Return the (x, y) coordinate for the center point of the cell that contains the specified text.  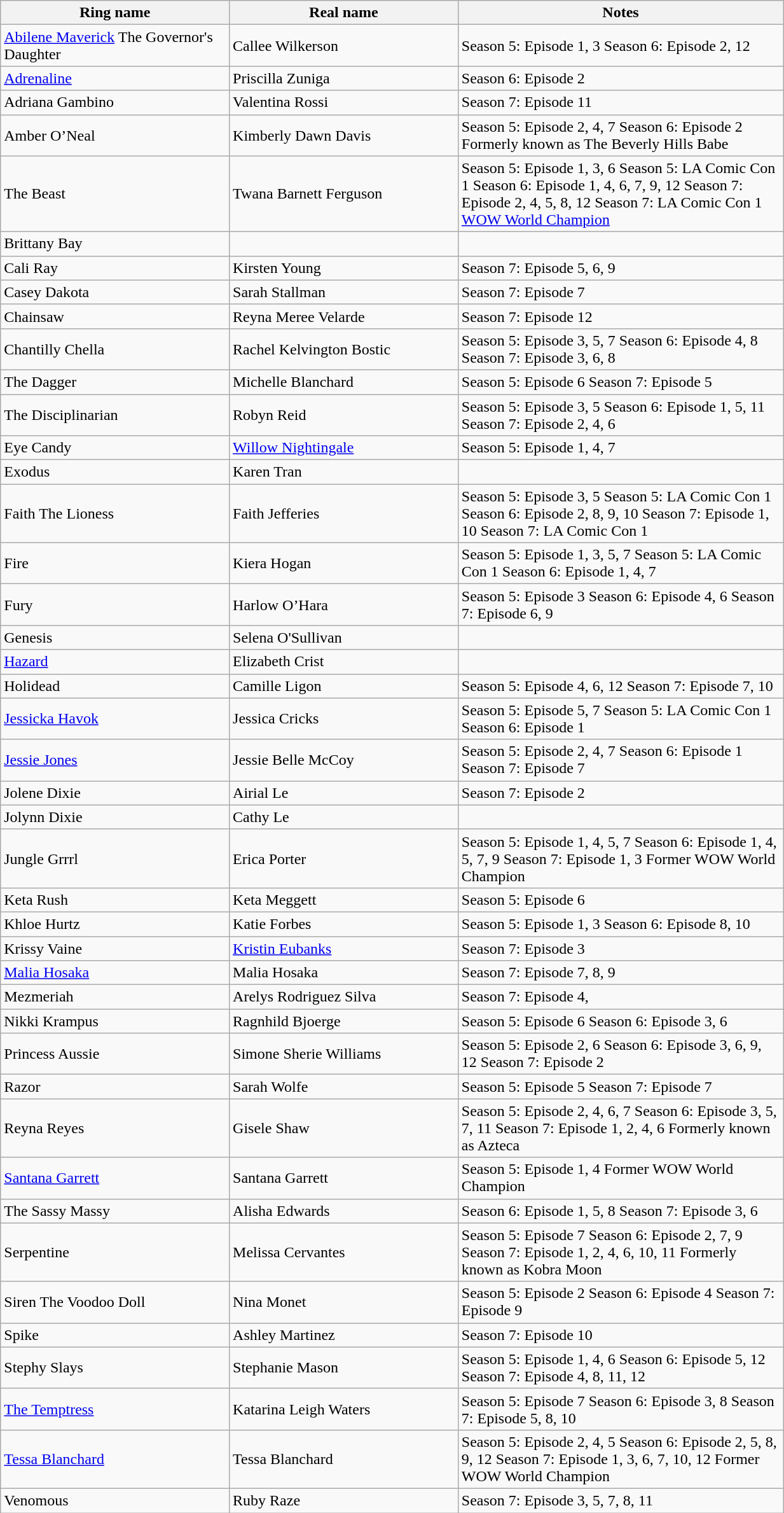
Simone Sherie Williams (344, 1054)
Brittany Bay (115, 244)
Spike (115, 1335)
Jessie Belle McCoy (344, 760)
Season 7: Episode 7 (621, 292)
Adrenaline (115, 78)
Sarah Wolfe (344, 1087)
Cathy Le (344, 817)
Gisele Shaw (344, 1128)
Princess Aussie (115, 1054)
Season 5: Episode 1, 4 Former WOW World Champion (621, 1178)
Season 5: Episode 1, 4, 5, 7 Season 6: Episode 1, 4, 5, 7, 9 Season 7: Episode 1, 3 Former WOW World Champion (621, 858)
Ring name (115, 13)
Mezmeriah (115, 997)
Season 5: Episode 1, 3 Season 6: Episode 8, 10 (621, 924)
Sarah Stallman (344, 292)
Kirsten Young (344, 268)
Casey Dakota (115, 292)
Abilene Maverick The Governor's Daughter (115, 46)
Nina Monet (344, 1302)
Valentina Rossi (344, 102)
Season 7: Episode 3 (621, 949)
Fury (115, 604)
Alisha Edwards (344, 1211)
Season 5: Episode 7 Season 6: Episode 2, 7, 9 Season 7: Episode 1, 2, 4, 6, 10, 11 Formerly known as Kobra Moon (621, 1252)
Season 5: Episode 1, 3, 5, 7 Season 5: LA Comic Con 1 Season 6: Episode 1, 4, 7 (621, 564)
The Sassy Massy (115, 1211)
Season 7: Episode 4, (621, 997)
The Beast (115, 193)
Arelys Rodriguez Silva (344, 997)
Season 7: Episode 2 (621, 793)
Season 5: Episode 6 Season 7: Episode 5 (621, 382)
Kiera Hogan (344, 564)
Season 5: Episode 6 Season 6: Episode 3, 6 (621, 1021)
Melissa Cervantes (344, 1252)
Season 5: Episode 2, 4, 7 Season 6: Episode 2 Formerly known as The Beverly Hills Babe (621, 135)
Season 5: Episode 6 (621, 900)
Season 7: Episode 12 (621, 316)
Season 5: Episode 1, 3 Season 6: Episode 2, 12 (621, 46)
Serpentine (115, 1252)
Season 7: Episode 10 (621, 1335)
Kristin Eubanks (344, 949)
Reyna Reyes (115, 1128)
Season 6: Episode 2 (621, 78)
Stephanie Mason (344, 1368)
Kimberly Dawn Davis (344, 135)
Real name (344, 13)
Season 5: Episode 2, 6 Season 6: Episode 3, 6, 9, 12 Season 7: Episode 2 (621, 1054)
Season 5: Episode 2, 4, 6, 7 Season 6: Episode 3, 5, 7, 11 Season 7: Episode 1, 2, 4, 6 Formerly known as Azteca (621, 1128)
Ruby Raze (344, 1500)
Holidead (115, 686)
Jungle Grrrl (115, 858)
Adriana Gambino (115, 102)
Elizabeth Crist (344, 662)
The Disciplinarian (115, 415)
Airial Le (344, 793)
Season 5: Episode 7 Season 6: Episode 3, 8 Season 7: Episode 5, 8, 10 (621, 1409)
Erica Porter (344, 858)
Jessie Jones (115, 760)
Twana Barnett Ferguson (344, 193)
The Dagger (115, 382)
The Temptress (115, 1409)
Priscilla Zuniga (344, 78)
Season 5: Episode 5 Season 7: Episode 7 (621, 1087)
Eye Candy (115, 448)
Chantilly Chella (115, 349)
Notes (621, 13)
Season 7: Episode 11 (621, 102)
Season 5: Episode 2, 4, 5 Season 6: Episode 2, 5, 8, 9, 12 Season 7: Episode 1, 3, 6, 7, 10, 12 Former WOW World Champion (621, 1459)
Jessicka Havok (115, 719)
Katarina Leigh Waters (344, 1409)
Robyn Reid (344, 415)
Karen Tran (344, 472)
Michelle Blanchard (344, 382)
Nikki Krampus (115, 1021)
Amber O’Neal (115, 135)
Season 6: Episode 1, 5, 8 Season 7: Episode 3, 6 (621, 1211)
Season 5: Episode 1, 4, 7 (621, 448)
Chainsaw (115, 316)
Ragnhild Bjoerge (344, 1021)
Season 5: Episode 3, 5, 7 Season 6: Episode 4, 8 Season 7: Episode 3, 6, 8 (621, 349)
Genesis (115, 638)
Season 5: Episode 3, 5 Season 6: Episode 1, 5, 11 Season 7: Episode 2, 4, 6 (621, 415)
Reyna Meree Velarde (344, 316)
Season 5: Episode 3, 5 Season 5: LA Comic Con 1 Season 6: Episode 2, 8, 9, 10 Season 7: Episode 1, 10 Season 7: LA Comic Con 1 (621, 513)
Season 5: Episode 3 Season 6: Episode 4, 6 Season 7: Episode 6, 9 (621, 604)
Krissy Vaine (115, 949)
Faith The Lioness (115, 513)
Willow Nightingale (344, 448)
Season 5: Episode 2, 4, 7 Season 6: Episode 1 Season 7: Episode 7 (621, 760)
Venomous (115, 1500)
Faith Jefferies (344, 513)
Razor (115, 1087)
Season 5: Episode 5, 7 Season 5: LA Comic Con 1 Season 6: Episode 1 (621, 719)
Selena O'Sullivan (344, 638)
Khloe Hurtz (115, 924)
Siren The Voodoo Doll (115, 1302)
Jolene Dixie (115, 793)
Season 7: Episode 3, 5, 7, 8, 11 (621, 1500)
Jessica Cricks (344, 719)
Camille Ligon (344, 686)
Cali Ray (115, 268)
Jolynn Dixie (115, 817)
Fire (115, 564)
Katie Forbes (344, 924)
Exodus (115, 472)
Hazard (115, 662)
Season 5: Episode 4, 6, 12 Season 7: Episode 7, 10 (621, 686)
Rachel Kelvington Bostic (344, 349)
Keta Rush (115, 900)
Season 7: Episode 7, 8, 9 (621, 973)
Callee Wilkerson (344, 46)
Season 5: Episode 2 Season 6: Episode 4 Season 7: Episode 9 (621, 1302)
Stephy Slays (115, 1368)
Ashley Martinez (344, 1335)
Season 7: Episode 5, 6, 9 (621, 268)
Harlow O’Hara (344, 604)
Season 5: Episode 1, 4, 6 Season 6: Episode 5, 12 Season 7: Episode 4, 8, 11, 12 (621, 1368)
Keta Meggett (344, 900)
